Return [X, Y] of the center of cell containing provided text 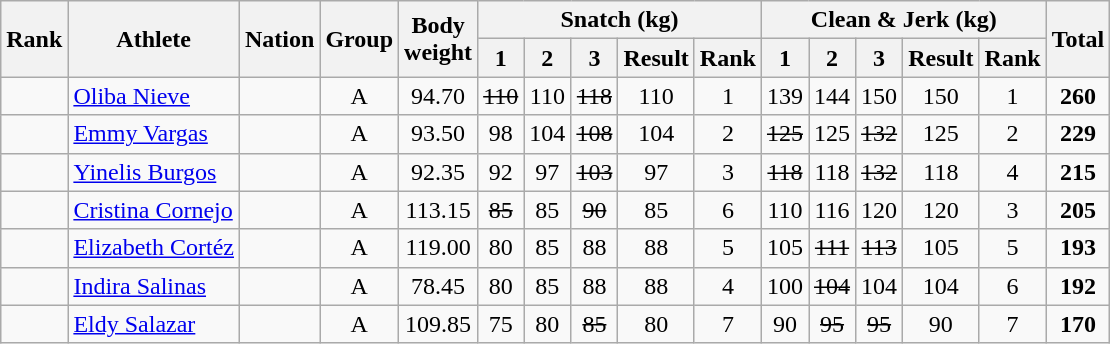
Bodyweight [438, 39]
100 [784, 286]
Clean & Jerk (kg) [904, 20]
Yinelis Burgos [154, 172]
109.85 [438, 324]
92 [501, 172]
260 [1078, 96]
78.45 [438, 286]
108 [594, 134]
Oliba Nieve [154, 96]
Total [1078, 39]
Emmy Vargas [154, 134]
193 [1078, 248]
215 [1078, 172]
144 [832, 96]
205 [1078, 210]
113 [880, 248]
Snatch (kg) [620, 20]
139 [784, 96]
93.50 [438, 134]
170 [1078, 324]
92.35 [438, 172]
75 [501, 324]
Nation [280, 39]
116 [832, 210]
229 [1078, 134]
192 [1078, 286]
119.00 [438, 248]
Athlete [154, 39]
111 [832, 248]
103 [594, 172]
Eldy Salazar [154, 324]
Group [360, 39]
Elizabeth Cortéz [154, 248]
94.70 [438, 96]
Indira Salinas [154, 286]
113.15 [438, 210]
Cristina Cornejo [154, 210]
98 [501, 134]
